Capture the cell that displays the provided text and extract its [x, y] central coordinate. 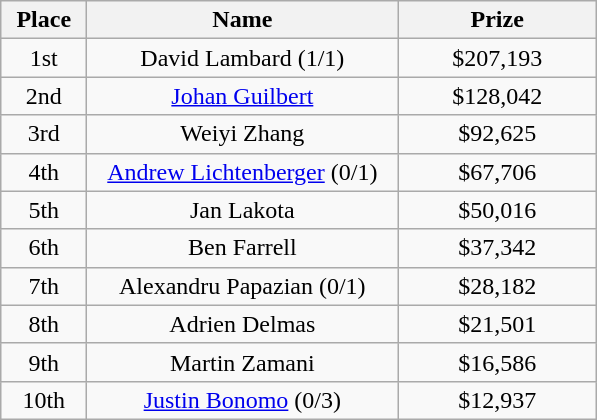
9th [44, 362]
Alexandru Papazian (0/1) [242, 286]
Justin Bonomo (0/3) [242, 400]
Ben Farrell [242, 248]
$28,182 [498, 286]
$21,501 [498, 324]
4th [44, 172]
$37,342 [498, 248]
$67,706 [498, 172]
Prize [498, 20]
$16,586 [498, 362]
Weiyi Zhang [242, 134]
Adrien Delmas [242, 324]
$128,042 [498, 96]
$207,193 [498, 58]
$12,937 [498, 400]
Name [242, 20]
$92,625 [498, 134]
2nd [44, 96]
7th [44, 286]
David Lambard (1/1) [242, 58]
Andrew Lichtenberger (0/1) [242, 172]
Jan Lakota [242, 210]
Martin Zamani [242, 362]
10th [44, 400]
1st [44, 58]
5th [44, 210]
6th [44, 248]
8th [44, 324]
$50,016 [498, 210]
3rd [44, 134]
Place [44, 20]
Johan Guilbert [242, 96]
